Search for the cell housing the specified text and yield its (x, y) center coordinate. 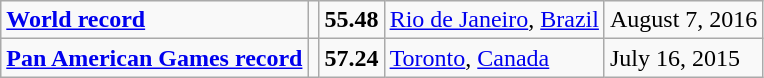
Rio de Janeiro, Brazil (494, 20)
Pan American Games record (154, 58)
August 7, 2016 (683, 20)
57.24 (352, 58)
55.48 (352, 20)
World record (154, 20)
July 16, 2015 (683, 58)
Toronto, Canada (494, 58)
